Provide the (X, Y) coordinate of the cell's center where the given text is located.  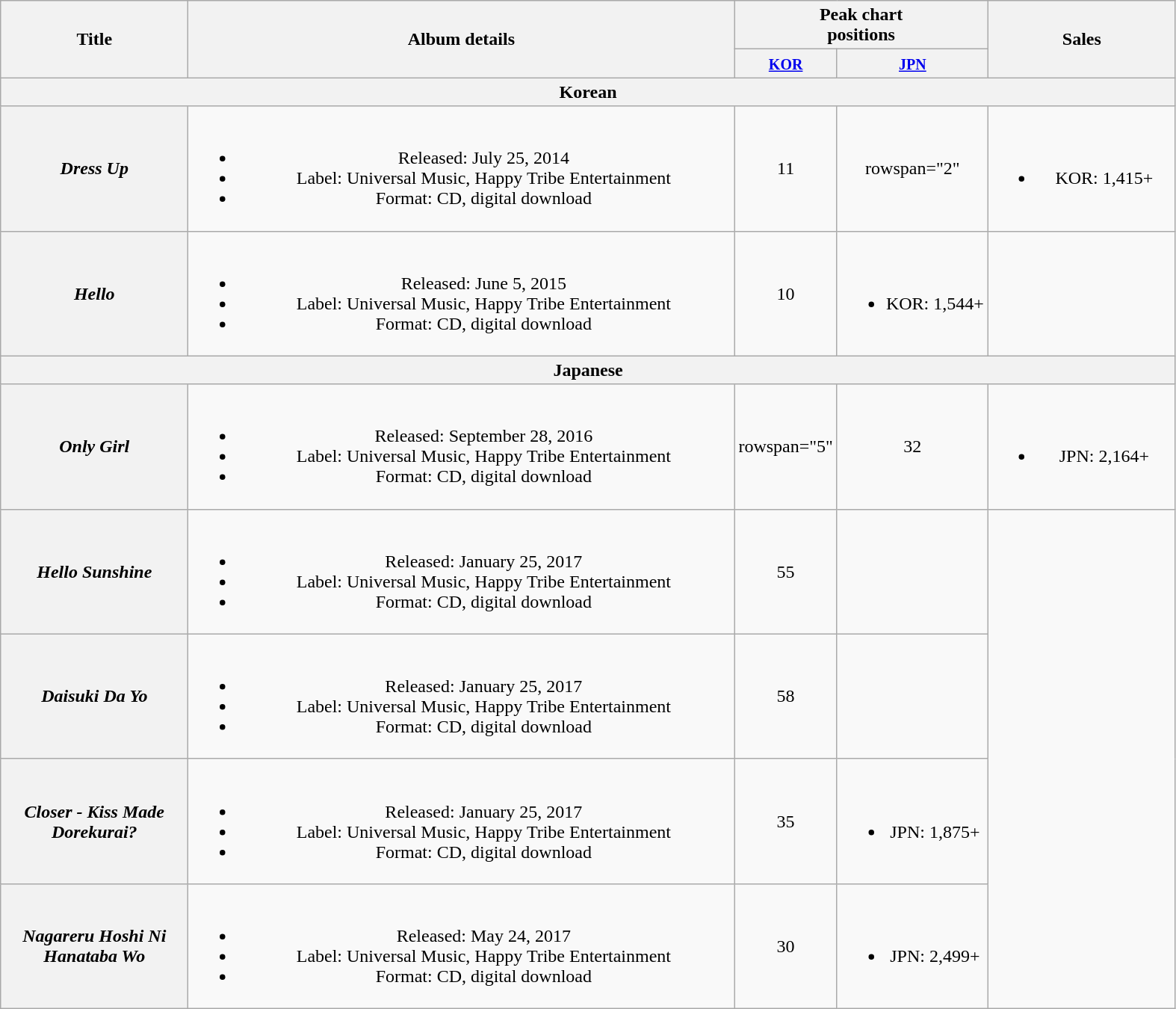
Japanese (589, 370)
rowspan="2" (912, 169)
Peak chartpositions (861, 25)
Hello (94, 293)
KOR: 1,415+ (1082, 169)
Only Girl (94, 447)
JPN: 2,499+ (912, 946)
Dress Up (94, 169)
Closer - Kiss Made Dorekurai? (94, 821)
Sales (1082, 39)
JPN (912, 64)
11 (786, 169)
JPN: 1,875+ (912, 821)
10 (786, 293)
Nagareru Hoshi Ni Hanataba Wo (94, 946)
Released: May 24, 2017Label: Universal Music, Happy Tribe EntertainmentFormat: CD, digital download (462, 946)
KOR: 1,544+ (912, 293)
KOR (786, 64)
32 (912, 447)
JPN: 2,164+ (1082, 447)
Released: June 5, 2015Label: Universal Music, Happy Tribe EntertainmentFormat: CD, digital download (462, 293)
Title (94, 39)
30 (786, 946)
Released: September 28, 2016Label: Universal Music, Happy Tribe EntertainmentFormat: CD, digital download (462, 447)
35 (786, 821)
58 (786, 697)
Hello Sunshine (94, 571)
Korean (589, 92)
Album details (462, 39)
Released: July 25, 2014Label: Universal Music, Happy Tribe EntertainmentFormat: CD, digital download (462, 169)
55 (786, 571)
rowspan="5" (786, 447)
Daisuki Da Yo (94, 697)
